Detect which cell encompasses the target text, then output its (X, Y) center coordinate. 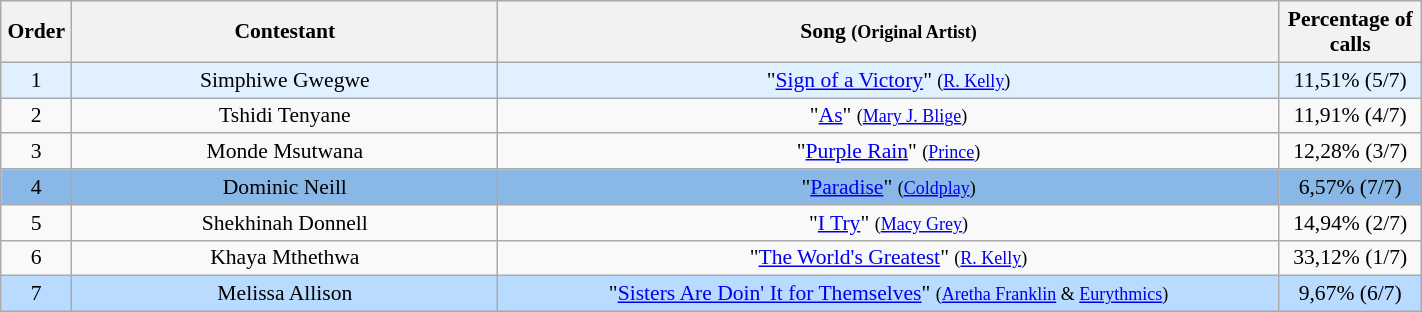
Khaya Mthethwa (285, 258)
"I Try" (Macy Grey) (888, 223)
Melissa Allison (285, 294)
Shekhinah Donnell (285, 223)
Tshidi Tenyane (285, 116)
3 (36, 152)
9,67% (6/7) (1350, 294)
Simphiwe Gwegwe (285, 80)
Percentage of calls (1350, 32)
Contestant (285, 32)
"As" (Mary J. Blige) (888, 116)
33,12% (1/7) (1350, 258)
4 (36, 187)
"Sisters Are Doin' It for Themselves" (Aretha Franklin & Eurythmics) (888, 294)
"Purple Rain" (Prince) (888, 152)
12,28% (3/7) (1350, 152)
"Sign of a Victory" (R. Kelly) (888, 80)
Song (Original Artist) (888, 32)
6,57% (7/7) (1350, 187)
11,91% (4/7) (1350, 116)
14,94% (2/7) (1350, 223)
"Paradise" (Coldplay) (888, 187)
7 (36, 294)
11,51% (5/7) (1350, 80)
5 (36, 223)
Monde Msutwana (285, 152)
"The World's Greatest" (R. Kelly) (888, 258)
Order (36, 32)
Dominic Neill (285, 187)
2 (36, 116)
1 (36, 80)
6 (36, 258)
